Output the [X, Y] coordinate of the center of the cell containing the given text.  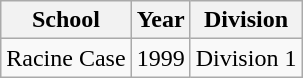
Year [160, 20]
School [66, 20]
Division 1 [246, 58]
Division [246, 20]
1999 [160, 58]
Racine Case [66, 58]
